From the cell containing the given text, extract its center point as (X, Y) coordinate. 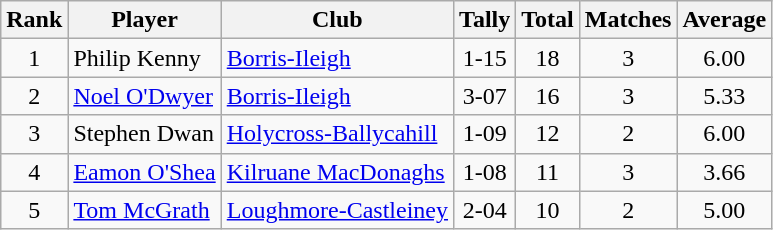
18 (548, 58)
Rank (34, 20)
3-07 (485, 96)
1 (34, 58)
Tally (485, 20)
Eamon O'Shea (144, 172)
1-15 (485, 58)
Loughmore-Castleiney (337, 210)
4 (34, 172)
Noel O'Dwyer (144, 96)
2-04 (485, 210)
Stephen Dwan (144, 134)
Holycross-Ballycahill (337, 134)
Tom McGrath (144, 210)
5.33 (724, 96)
1-08 (485, 172)
16 (548, 96)
5.00 (724, 210)
Matches (628, 20)
1-09 (485, 134)
11 (548, 172)
12 (548, 134)
3.66 (724, 172)
10 (548, 210)
Kilruane MacDonaghs (337, 172)
Club (337, 20)
5 (34, 210)
Player (144, 20)
Average (724, 20)
Philip Kenny (144, 58)
Total (548, 20)
